Search for the cell housing the specified text and yield its [X, Y] center coordinate. 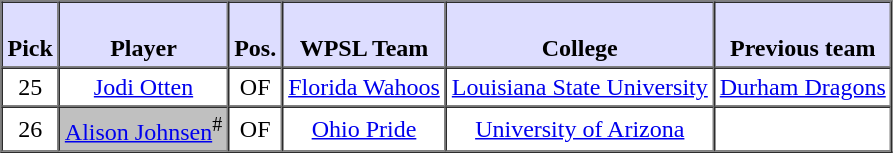
Alison Johnsen# [144, 128]
Durham Dragons [803, 88]
Pick [30, 35]
Ohio Pride [364, 128]
25 [30, 88]
WPSL Team [364, 35]
Florida Wahoos [364, 88]
Jodi Otten [144, 88]
Louisiana State University [580, 88]
University of Arizona [580, 128]
College [580, 35]
Previous team [803, 35]
26 [30, 128]
Player [144, 35]
Pos. [255, 35]
